Find where the given text appears and provide that cell's center as [X, Y] coordinate. 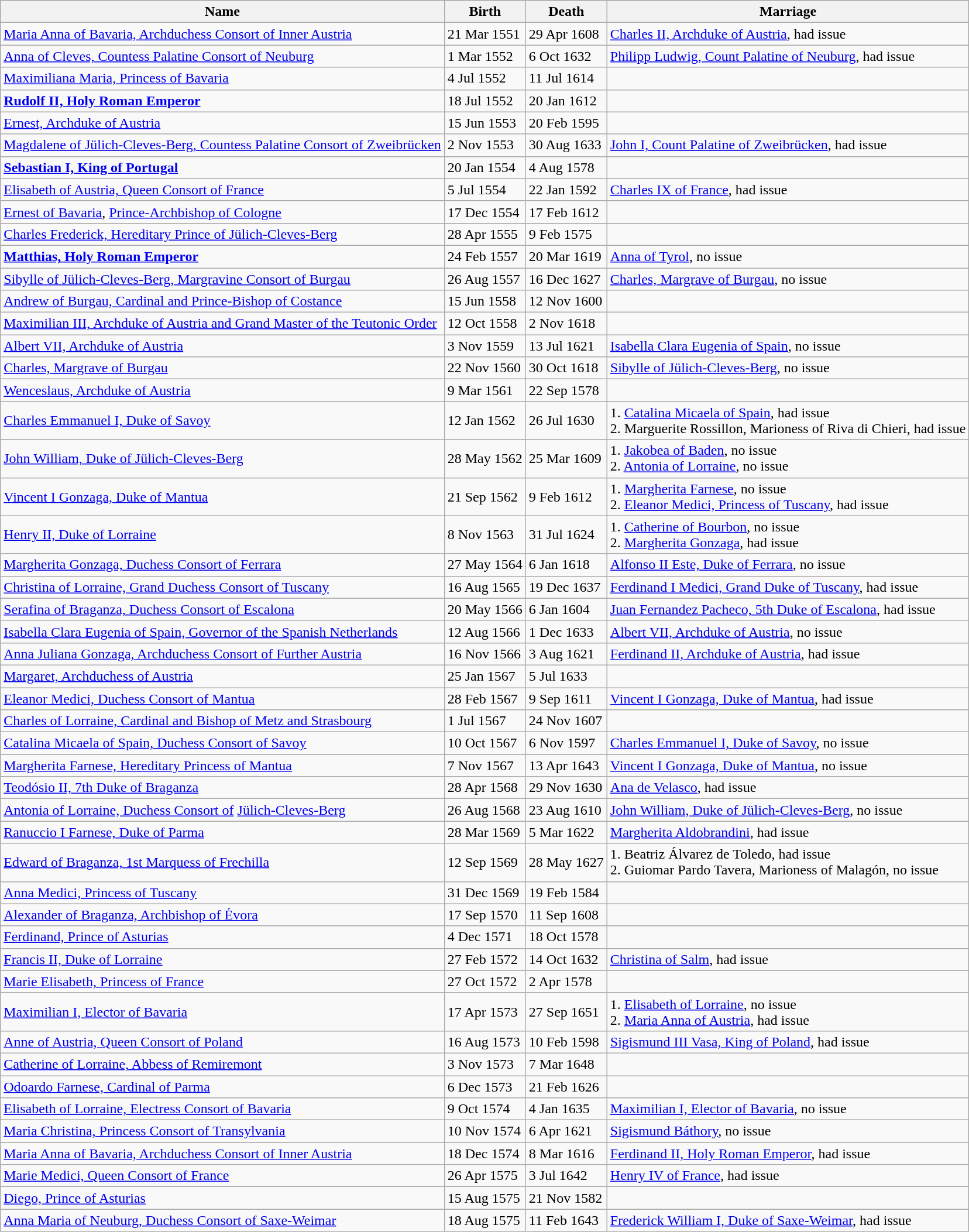
28 Apr 1555 [485, 234]
9 Feb 1575 [566, 234]
Antonia of Lorraine, Duchess Consort of Jülich-Cleves-Berg [222, 810]
31 Jul 1624 [566, 535]
Sibylle of Jülich-Cleves-Berg, no issue [788, 368]
Margherita Gonzaga, Duchess Consort of Ferrara [222, 565]
30 Aug 1633 [566, 145]
22 Jan 1592 [566, 190]
1. Catherine of Bourbon, no issue2. Margherita Gonzaga, had issue [788, 535]
4 Dec 1571 [485, 937]
9 Sep 1611 [566, 698]
Maximilian I, Elector of Bavaria [222, 1011]
Maximiliana Maria, Princess of Bavaria [222, 78]
Charles Emmanuel I, Duke of Savoy, no issue [788, 743]
4 Jul 1552 [485, 78]
5 Jul 1633 [566, 676]
17 Apr 1573 [485, 1011]
Henry II, Duke of Lorraine [222, 535]
1 Jul 1567 [485, 721]
Ernest of Bavaria, Prince-Archbishop of Cologne [222, 212]
22 Sep 1578 [566, 390]
2 Nov 1618 [566, 324]
6 Nov 1597 [566, 743]
Charles II, Archduke of Austria, had issue [788, 34]
20 Jan 1554 [485, 167]
Anna Medici, Princess of Tuscany [222, 893]
6 Dec 1573 [485, 1087]
Charles of Lorraine, Cardinal and Bishop of Metz and Strasbourg [222, 721]
10 Nov 1574 [485, 1131]
1. Catalina Micaela of Spain, had issue2. Marguerite Rossillon, Marioness of Riva di Chieri, had issue [788, 420]
Anna Maria of Neuburg, Duchess Consort of Saxe-Weimar [222, 1220]
Philipp Ludwig, Count Palatine of Neuburg, had issue [788, 56]
Birth [485, 12]
27 Feb 1572 [485, 959]
Charles IX of France, had issue [788, 190]
Maximilian III, Archduke of Austria and Grand Master of the Teutonic Order [222, 324]
1. Margherita Farnese, no issue2. Eleanor Medici, Princess of Tuscany, had issue [788, 496]
Vincent I Gonzaga, Duke of Mantua, no issue [788, 766]
10 Feb 1598 [566, 1042]
26 Aug 1557 [485, 279]
28 Feb 1567 [485, 698]
20 Jan 1612 [566, 101]
Ana de Velasco, had issue [788, 788]
Marriage [788, 12]
Anna Juliana Gonzaga, Archduchess Consort of Further Austria [222, 654]
Frederick William I, Duke of Saxe-Weimar, had issue [788, 1220]
John William, Duke of Jülich-Cleves-Berg [222, 459]
Charles Emmanuel I, Duke of Savoy [222, 420]
3 Nov 1573 [485, 1064]
13 Jul 1621 [566, 346]
24 Nov 1607 [566, 721]
9 Feb 1612 [566, 496]
6 Jan 1618 [566, 565]
18 Aug 1575 [485, 1220]
5 Jul 1554 [485, 190]
Magdalene of Jülich-Cleves-Berg, Countess Palatine Consort of Zweibrücken [222, 145]
31 Dec 1569 [485, 893]
2 Nov 1553 [485, 145]
4 Aug 1578 [566, 167]
Francis II, Duke of Lorraine [222, 959]
17 Feb 1612 [566, 212]
Albert VII, Archduke of Austria, no issue [788, 632]
Charles Frederick, Hereditary Prince of Jülich-Cleves-Berg [222, 234]
6 Oct 1632 [566, 56]
Vincent I Gonzaga, Duke of Mantua, had issue [788, 698]
18 Oct 1578 [566, 937]
28 Mar 1569 [485, 832]
22 Nov 1560 [485, 368]
12 Oct 1558 [485, 324]
7 Nov 1567 [485, 766]
21 Feb 1626 [566, 1087]
Alexander of Braganza, Archbishop of Évora [222, 915]
8 Nov 1563 [485, 535]
Elisabeth of Lorraine, Electress Consort of Bavaria [222, 1109]
12 Nov 1600 [566, 301]
19 Feb 1584 [566, 893]
16 Aug 1565 [485, 587]
Anna of Cleves, Countess Palatine Consort of Neuburg [222, 56]
Marie Elisabeth, Princess of France [222, 982]
Diego, Prince of Asturias [222, 1198]
Maximilian I, Elector of Bavaria, no issue [788, 1109]
25 Jan 1567 [485, 676]
Odoardo Farnese, Cardinal of Parma [222, 1087]
12 Sep 1569 [485, 863]
21 Nov 1582 [566, 1198]
Catherine of Lorraine, Abbess of Remiremont [222, 1064]
1. Elisabeth of Lorraine, no issue2. Maria Anna of Austria, had issue [788, 1011]
Death [566, 12]
Juan Fernandez Pacheco, 5th Duke of Escalona, had issue [788, 609]
Christina of Lorraine, Grand Duchess Consort of Tuscany [222, 587]
Ranuccio I Farnese, Duke of Parma [222, 832]
Marie Medici, Queen Consort of France [222, 1176]
5 Mar 1622 [566, 832]
21 Sep 1562 [485, 496]
26 Apr 1575 [485, 1176]
27 May 1564 [485, 565]
Name [222, 12]
29 Nov 1630 [566, 788]
6 Jan 1604 [566, 609]
20 Mar 1619 [566, 256]
1 Mar 1552 [485, 56]
11 Feb 1643 [566, 1220]
28 May 1627 [566, 863]
28 May 1562 [485, 459]
11 Sep 1608 [566, 915]
4 Jan 1635 [566, 1109]
20 May 1566 [485, 609]
15 Aug 1575 [485, 1198]
Charles, Margrave of Burgau, no issue [788, 279]
11 Jul 1614 [566, 78]
21 Mar 1551 [485, 34]
Isabella Clara Eugenia of Spain, no issue [788, 346]
Serafina of Braganza, Duchess Consort of Escalona [222, 609]
6 Apr 1621 [566, 1131]
1. Beatriz Álvarez de Toledo, had issue2. Guiomar Pardo Tavera, Marioness of Malagón, no issue [788, 863]
16 Nov 1566 [485, 654]
Vincent I Gonzaga, Duke of Mantua [222, 496]
12 Jan 1562 [485, 420]
Ferdinand II, Archduke of Austria, had issue [788, 654]
17 Dec 1554 [485, 212]
Sebastian I, King of Portugal [222, 167]
26 Aug 1568 [485, 810]
29 Apr 1608 [566, 34]
3 Nov 1559 [485, 346]
24 Feb 1557 [485, 256]
1 Dec 1633 [566, 632]
20 Feb 1595 [566, 123]
14 Oct 1632 [566, 959]
Ferdinand, Prince of Asturias [222, 937]
Margherita Aldobrandini, had issue [788, 832]
Charles, Margrave of Burgau [222, 368]
Christina of Salm, had issue [788, 959]
Ernest, Archduke of Austria [222, 123]
Elisabeth of Austria, Queen Consort of France [222, 190]
8 Mar 1616 [566, 1154]
28 Apr 1568 [485, 788]
Anne of Austria, Queen Consort of Poland [222, 1042]
3 Aug 1621 [566, 654]
Wenceslaus, Archduke of Austria [222, 390]
16 Aug 1573 [485, 1042]
Ferdinand II, Holy Roman Emperor, had issue [788, 1154]
Ferdinand I Medici, Grand Duke of Tuscany, had issue [788, 587]
27 Sep 1651 [566, 1011]
Teodósio II, 7th Duke of Braganza [222, 788]
Alfonso II Este, Duke of Ferrara, no issue [788, 565]
Henry IV of France, had issue [788, 1176]
1. Jakobea of Baden, no issue2. Antonia of Lorraine, no issue [788, 459]
Sibylle of Jülich-Cleves-Berg, Margravine Consort of Burgau [222, 279]
Edward of Braganza, 1st Marquess of Frechilla [222, 863]
9 Oct 1574 [485, 1109]
10 Oct 1567 [485, 743]
3 Jul 1642 [566, 1176]
John I, Count Palatine of Zweibrücken, had issue [788, 145]
17 Sep 1570 [485, 915]
16 Dec 1627 [566, 279]
7 Mar 1648 [566, 1064]
9 Mar 1561 [485, 390]
Catalina Micaela of Spain, Duchess Consort of Savoy [222, 743]
19 Dec 1637 [566, 587]
Andrew of Burgau, Cardinal and Prince-Bishop of Costance [222, 301]
15 Jun 1553 [485, 123]
30 Oct 1618 [566, 368]
Margaret, Archduchess of Austria [222, 676]
18 Dec 1574 [485, 1154]
Eleanor Medici, Duchess Consort of Mantua [222, 698]
John William, Duke of Jülich-Cleves-Berg, no issue [788, 810]
Sigismund III Vasa, King of Poland, had issue [788, 1042]
Albert VII, Archduke of Austria [222, 346]
27 Oct 1572 [485, 982]
Sigismund Báthory, no issue [788, 1131]
Rudolf II, Holy Roman Emperor [222, 101]
18 Jul 1552 [485, 101]
2 Apr 1578 [566, 982]
25 Mar 1609 [566, 459]
Anna of Tyrol, no issue [788, 256]
Matthias, Holy Roman Emperor [222, 256]
13 Apr 1643 [566, 766]
15 Jun 1558 [485, 301]
Isabella Clara Eugenia of Spain, Governor of the Spanish Netherlands [222, 632]
23 Aug 1610 [566, 810]
Margherita Farnese, Hereditary Princess of Mantua [222, 766]
12 Aug 1566 [485, 632]
26 Jul 1630 [566, 420]
Maria Christina, Princess Consort of Transylvania [222, 1131]
